For the text-containing cell, return its midpoint in [x, y] coordinate format. 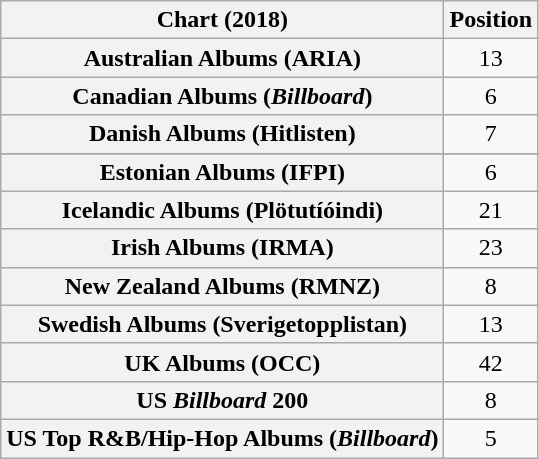
5 [491, 438]
42 [491, 362]
21 [491, 210]
Canadian Albums (Billboard) [222, 96]
Danish Albums (Hitlisten) [222, 134]
US Billboard 200 [222, 400]
Chart (2018) [222, 20]
Swedish Albums (Sverigetopplistan) [222, 324]
Estonian Albums (IFPI) [222, 172]
23 [491, 248]
Australian Albums (ARIA) [222, 58]
US Top R&B/Hip-Hop Albums (Billboard) [222, 438]
New Zealand Albums (RMNZ) [222, 286]
7 [491, 134]
Irish Albums (IRMA) [222, 248]
UK Albums (OCC) [222, 362]
Position [491, 20]
Icelandic Albums (Plötutíóindi) [222, 210]
